Return [x, y] of the center of cell containing provided text 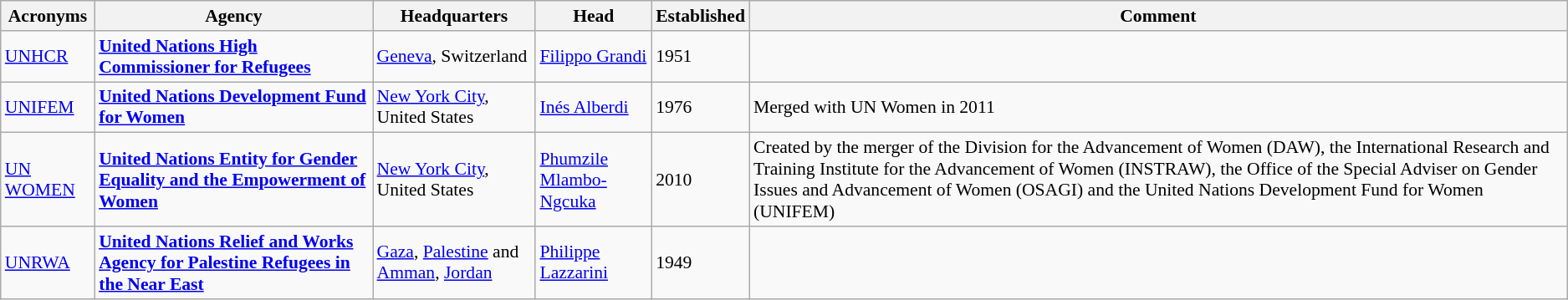
Gaza, Palestine and Amman, Jordan [455, 262]
1951 [701, 57]
Comment [1158, 16]
Phumzile Mlambo-Ngcuka [594, 180]
Merged with UN Women in 2011 [1158, 107]
1976 [701, 107]
Headquarters [455, 16]
United Nations Entity for Gender Equality and the Empowerment of Women [233, 180]
UNIFEM [48, 107]
1949 [701, 262]
UN WOMEN [48, 180]
Established [701, 16]
Agency [233, 16]
UNHCR [48, 57]
United Nations High Commissioner for Refugees [233, 57]
Inés Alberdi [594, 107]
United Nations Development Fund for Women [233, 107]
2010 [701, 180]
Philippe Lazzarini [594, 262]
Acronyms [48, 16]
Head [594, 16]
UNRWA [48, 262]
Filippo Grandi [594, 57]
Geneva, Switzerland [455, 57]
United Nations Relief and Works Agency for Palestine Refugees in the Near East [233, 262]
